Pinpoint the cell where the given text exists, returning its [X, Y] midpoint coordinate. 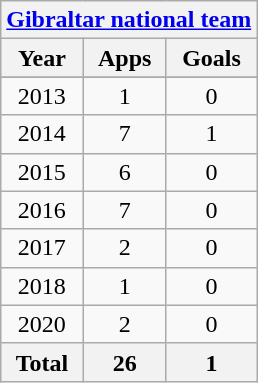
2017 [42, 248]
Apps [124, 58]
Gibraltar national team [129, 20]
Goals [211, 58]
2016 [42, 210]
26 [124, 362]
Total [42, 362]
Year [42, 58]
2014 [42, 134]
2013 [42, 96]
2020 [42, 324]
2018 [42, 286]
6 [124, 172]
2015 [42, 172]
